Identify which cell holds the provided text, then report its (x, y) central coordinate. 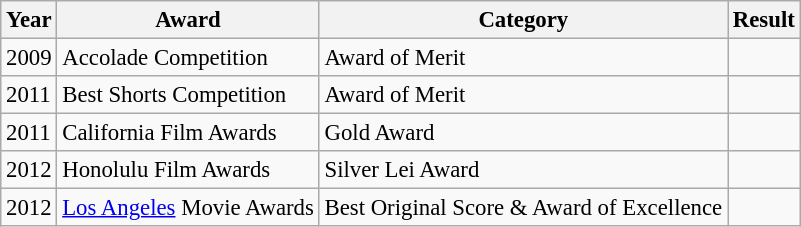
Category (523, 20)
Los Angeles Movie Awards (188, 208)
Year (29, 20)
Result (764, 20)
Accolade Competition (188, 58)
Best Shorts Competition (188, 95)
2009 (29, 58)
Award (188, 20)
California Film Awards (188, 133)
Gold Award (523, 133)
Best Original Score & Award of Excellence (523, 208)
Honolulu Film Awards (188, 170)
Silver Lei Award (523, 170)
